Provide the [x, y] coordinate of the cell's center where the given text is located.  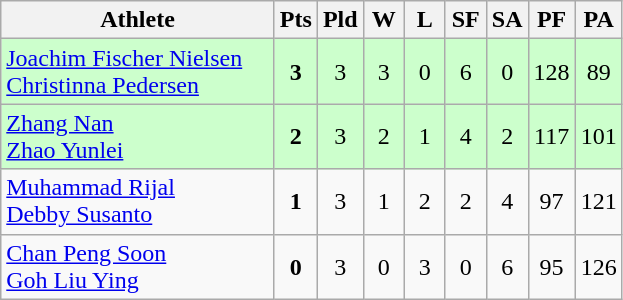
SF [466, 20]
Chan Peng Soon Goh Liu Ying [138, 266]
Pts [296, 20]
Muhammad Rijal Debby Susanto [138, 202]
117 [552, 136]
W [384, 20]
89 [598, 72]
Athlete [138, 20]
128 [552, 72]
101 [598, 136]
121 [598, 202]
SA [507, 20]
95 [552, 266]
PA [598, 20]
Joachim Fischer Nielsen Christinna Pedersen [138, 72]
126 [598, 266]
L [424, 20]
PF [552, 20]
Pld [340, 20]
Zhang Nan Zhao Yunlei [138, 136]
97 [552, 202]
